Scan for the cell matching the given text and deliver its [x, y] coordinate at center. 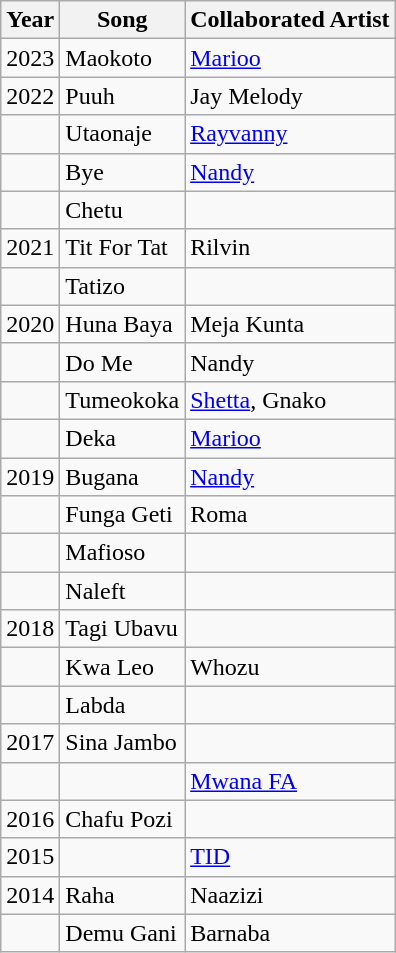
2018 [30, 629]
Rilvin [290, 248]
Barnaba [290, 933]
Chafu Pozi [122, 819]
Meja Kunta [290, 324]
Bugana [122, 477]
Mafioso [122, 553]
Maokoto [122, 58]
Whozu [290, 667]
2021 [30, 248]
Naazizi [290, 895]
Demu Gani [122, 933]
Tumeokoka [122, 400]
Tagi Ubavu [122, 629]
Huna Baya [122, 324]
Chetu [122, 210]
Roma [290, 515]
2017 [30, 743]
Bye [122, 172]
2023 [30, 58]
Kwa Leo [122, 667]
Raha [122, 895]
Puuh [122, 96]
2022 [30, 96]
Labda [122, 705]
Do Me [122, 362]
2019 [30, 477]
Song [122, 20]
Year [30, 20]
Tit For Tat [122, 248]
Funga Geti [122, 515]
Rayvanny [290, 134]
2014 [30, 895]
Jay Melody [290, 96]
2020 [30, 324]
Mwana FA [290, 781]
Collaborated Artist [290, 20]
2015 [30, 857]
Shetta, Gnako [290, 400]
Utaonaje [122, 134]
Deka [122, 438]
Naleft [122, 591]
Sina Jambo [122, 743]
TID [290, 857]
Tatizo [122, 286]
2016 [30, 819]
